Determine the [X, Y] coordinate at the center of the cell enclosing the given text.  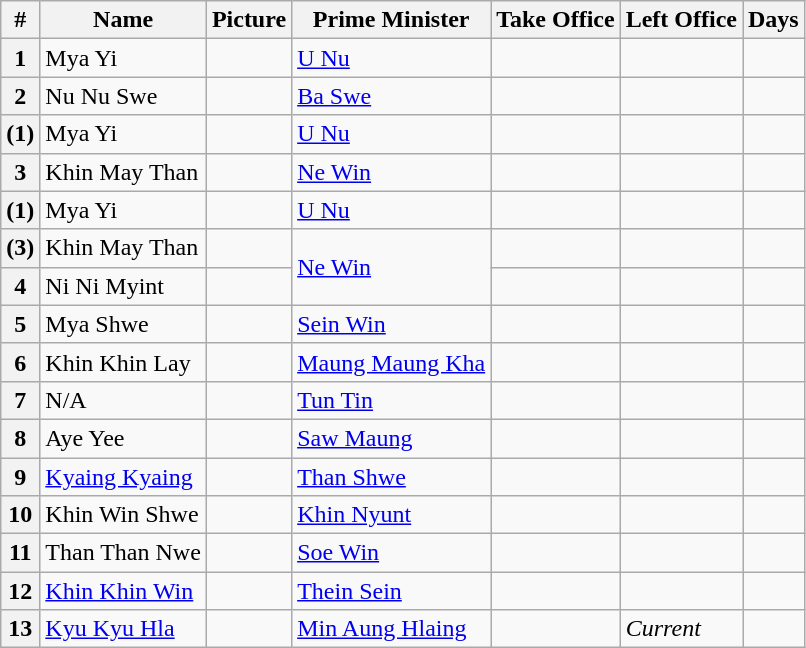
Name [124, 20]
Khin Khin Lay [124, 362]
Picture [248, 20]
Than Than Nwe [124, 553]
5 [20, 324]
N/A [124, 400]
8 [20, 438]
Ba Swe [392, 96]
Aye Yee [124, 438]
6 [20, 362]
Than Shwe [392, 477]
Maung Maung Kha [392, 362]
Kyu Kyu Hla [124, 629]
Khin Win Shwe [124, 515]
Prime Minister [392, 20]
1 [20, 58]
Saw Maung [392, 438]
3 [20, 172]
Tun Tin [392, 400]
2 [20, 96]
Khin Nyunt [392, 515]
7 [20, 400]
Ni Ni Myint [124, 286]
Take Office [556, 20]
Days [773, 20]
4 [20, 286]
Khin Khin Win [124, 591]
12 [20, 591]
Thein Sein [392, 591]
Min Aung Hlaing [392, 629]
# [20, 20]
Left Office [681, 20]
Mya Shwe [124, 324]
Soe Win [392, 553]
(3) [20, 248]
11 [20, 553]
Current [681, 629]
Kyaing Kyaing [124, 477]
Sein Win [392, 324]
Nu Nu Swe [124, 96]
9 [20, 477]
10 [20, 515]
13 [20, 629]
